Find where the given text appears and provide that cell's center as [x, y] coordinate. 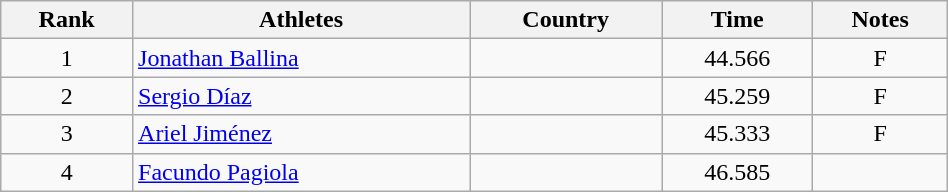
Country [566, 20]
Rank [67, 20]
46.585 [738, 172]
45.333 [738, 134]
Notes [880, 20]
Sergio Díaz [302, 96]
Jonathan Ballina [302, 58]
2 [67, 96]
Athletes [302, 20]
4 [67, 172]
Ariel Jiménez [302, 134]
1 [67, 58]
Time [738, 20]
44.566 [738, 58]
3 [67, 134]
Facundo Pagiola [302, 172]
45.259 [738, 96]
